Identify which cell holds the provided text, then report its (X, Y) central coordinate. 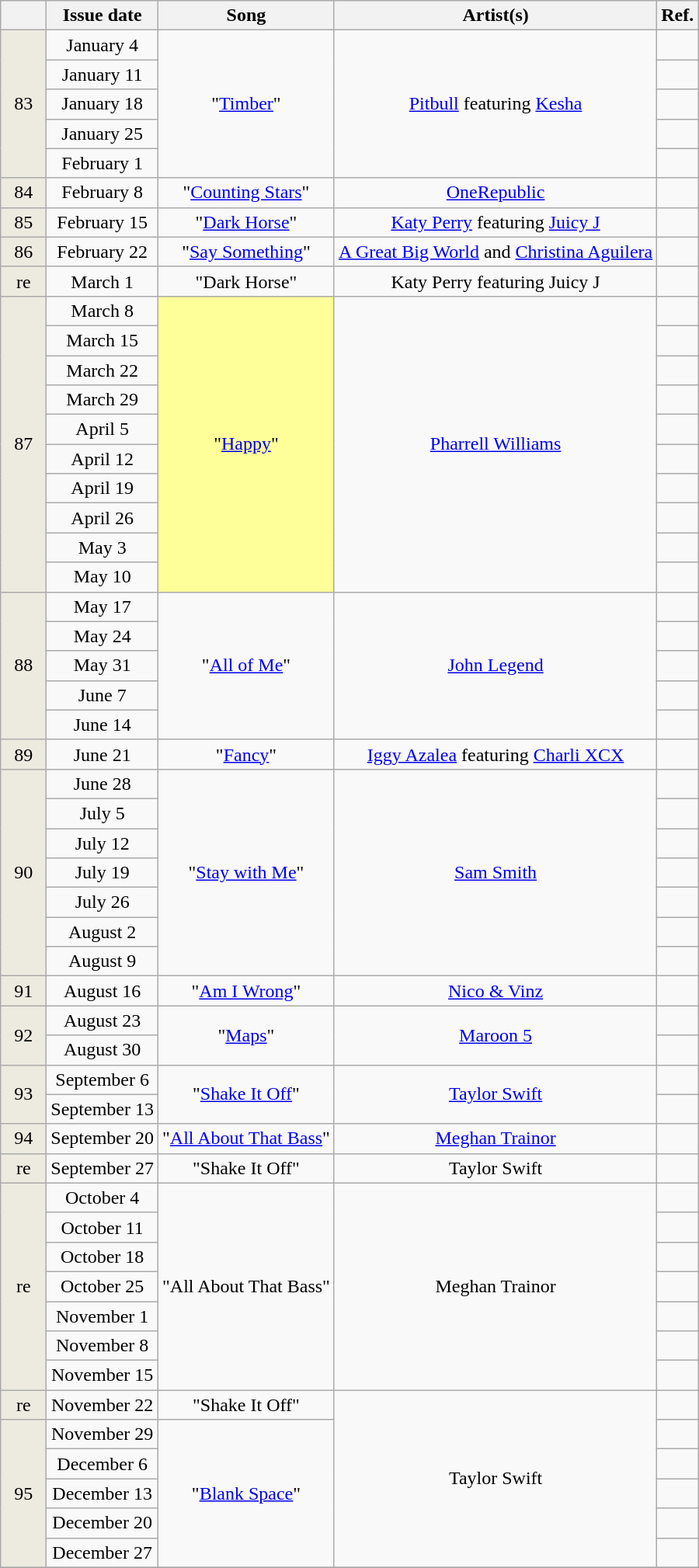
July 5 (103, 813)
December 20 (103, 1523)
Song (247, 16)
March 1 (103, 281)
Issue date (103, 16)
OneRepublic (496, 193)
April 26 (103, 518)
December 6 (103, 1464)
Pitbull featuring Kesha (496, 104)
October 4 (103, 1198)
June 14 (103, 725)
September 6 (103, 1080)
Sam Smith (496, 872)
83 (23, 104)
Iggy Azalea featuring Charli XCX (496, 754)
April 19 (103, 488)
May 17 (103, 607)
January 18 (103, 104)
October 18 (103, 1257)
"All of Me" (247, 666)
February 15 (103, 222)
March 8 (103, 311)
October 11 (103, 1227)
90 (23, 872)
86 (23, 252)
June 28 (103, 784)
92 (23, 1035)
"Counting Stars" (247, 193)
A Great Big World and Christina Aguilera (496, 252)
January 4 (103, 45)
May 31 (103, 666)
Nico & Vinz (496, 991)
August 16 (103, 991)
November 15 (103, 1375)
88 (23, 666)
February 8 (103, 193)
August 2 (103, 932)
July 26 (103, 902)
May 24 (103, 636)
Ref. (677, 16)
February 1 (103, 163)
August 9 (103, 961)
July 19 (103, 873)
September 20 (103, 1139)
June 7 (103, 695)
July 12 (103, 843)
May 10 (103, 577)
John Legend (496, 666)
June 21 (103, 754)
"Am I Wrong" (247, 991)
Artist(s) (496, 16)
"Maps" (247, 1035)
"Fancy" (247, 754)
84 (23, 193)
"Happy" (247, 444)
September 27 (103, 1168)
March 29 (103, 400)
November 8 (103, 1346)
95 (23, 1493)
87 (23, 444)
"Blank Space" (247, 1493)
91 (23, 991)
August 23 (103, 1020)
January 11 (103, 75)
January 25 (103, 134)
April 5 (103, 429)
May 3 (103, 548)
"Say Something" (247, 252)
April 12 (103, 459)
November 1 (103, 1316)
85 (23, 222)
November 22 (103, 1405)
September 13 (103, 1109)
December 27 (103, 1552)
March 15 (103, 340)
October 25 (103, 1286)
93 (23, 1094)
Pharrell Williams (496, 444)
89 (23, 754)
Maroon 5 (496, 1035)
94 (23, 1139)
March 22 (103, 370)
December 13 (103, 1493)
November 29 (103, 1434)
August 30 (103, 1050)
February 22 (103, 252)
"Stay with Me" (247, 872)
"Timber" (247, 104)
